Return the [x, y] coordinate for the center point of the cell that contains the specified text.  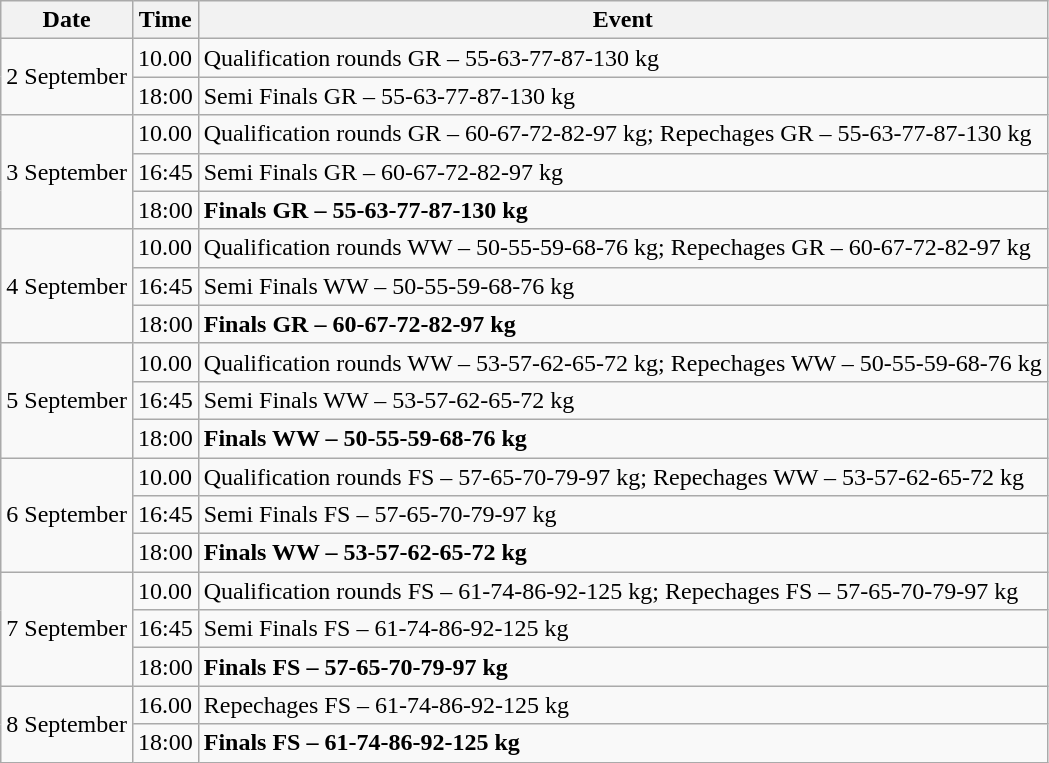
Qualification rounds GR – 55-63-77-87-130 kg [622, 58]
7 September [67, 629]
Semi Finals FS – 61-74-86-92-125 kg [622, 629]
Finals FS – 61-74-86-92-125 kg [622, 743]
Date [67, 20]
3 September [67, 172]
Qualification rounds GR – 60-67-72-82-97 kg; Repechages GR – 55-63-77-87-130 kg [622, 134]
Finals WW – 50-55-59-68-76 kg [622, 438]
Finals FS – 57-65-70-79-97 kg [622, 667]
Semi Finals WW – 50-55-59-68-76 kg [622, 286]
Semi Finals GR – 55-63-77-87-130 kg [622, 96]
Event [622, 20]
16.00 [165, 705]
4 September [67, 286]
Qualification rounds FS – 61-74-86-92-125 kg; Repechages FS – 57-65-70-79-97 kg [622, 591]
2 September [67, 77]
8 September [67, 724]
Time [165, 20]
Qualification rounds WW – 50-55-59-68-76 kg; Repechages GR – 60-67-72-82-97 kg [622, 248]
Finals GR – 55-63-77-87-130 kg [622, 210]
Repechages FS – 61-74-86-92-125 kg [622, 705]
Finals GR – 60-67-72-82-97 kg [622, 324]
Finals WW – 53-57-62-65-72 kg [622, 553]
6 September [67, 515]
Qualification rounds FS – 57-65-70-79-97 kg; Repechages WW – 53-57-62-65-72 kg [622, 477]
Semi Finals GR – 60-67-72-82-97 kg [622, 172]
Qualification rounds WW – 53-57-62-65-72 kg; Repechages WW – 50-55-59-68-76 kg [622, 362]
Semi Finals WW – 53-57-62-65-72 kg [622, 400]
5 September [67, 400]
Semi Finals FS – 57-65-70-79-97 kg [622, 515]
